Find where the given text appears and provide that cell's center as (X, Y) coordinate. 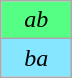
ba (36, 58)
ab (36, 20)
